Detect which cell encompasses the target text, then output its [X, Y] center coordinate. 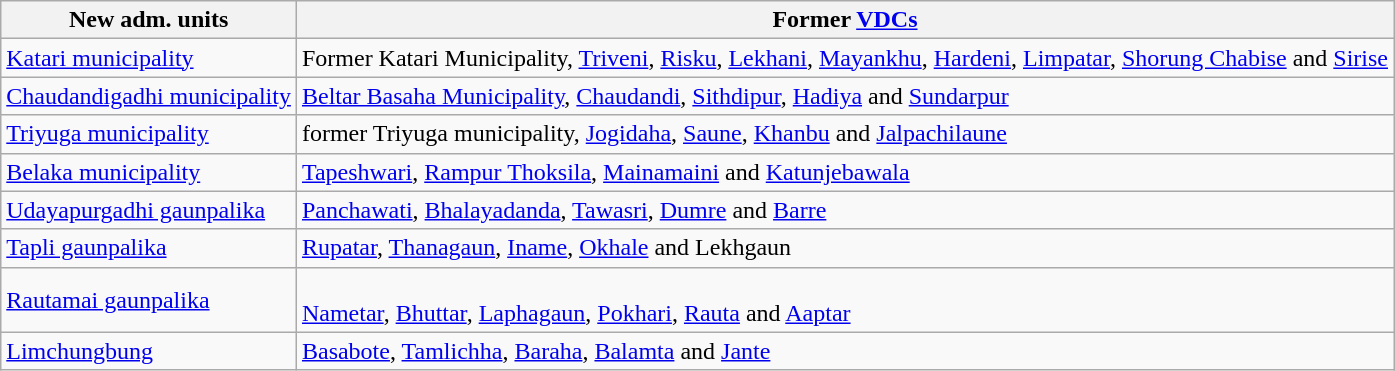
Limchungbung [149, 351]
Former Katari Municipality, Triveni, Risku, Lekhani, Mayankhu, Hardeni, Limpatar, Shorung Chabise and Sirise [844, 58]
Rautamai gaunpalika [149, 300]
New adm. units [149, 20]
Belaka municipality [149, 172]
Tapli gaunpalika [149, 248]
Katari municipality [149, 58]
former Triyuga municipality, Jogidaha, Saune, Khanbu and Jalpachilaune [844, 134]
Basabote, Tamlichha, Baraha, Balamta and Jante [844, 351]
Nametar, Bhuttar, Laphagaun, Pokhari, Rauta and Aaptar [844, 300]
Panchawati, Bhalayadanda, Tawasri, Dumre and Barre [844, 210]
Former VDCs [844, 20]
Udayapurgadhi gaunpalika [149, 210]
Triyuga municipality [149, 134]
Beltar Basaha Municipality, Chaudandi, Sithdipur, Hadiya and Sundarpur [844, 96]
Chaudandigadhi municipality [149, 96]
Tapeshwari, Rampur Thoksila, Mainamaini and Katunjebawala [844, 172]
Rupatar, Thanagaun, Iname, Okhale and Lekhgaun [844, 248]
